Output the (x, y) coordinate of the center of the cell containing the given text.  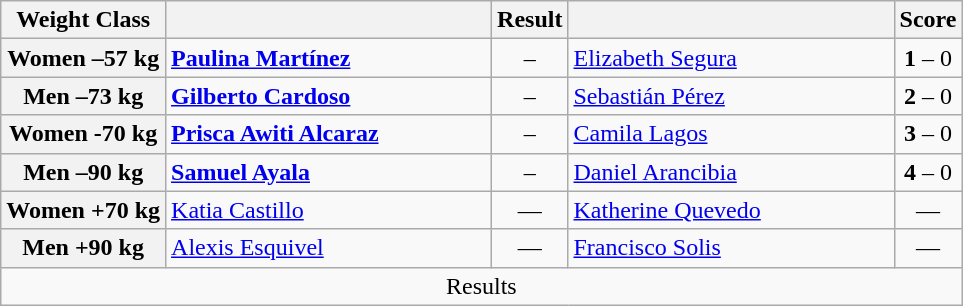
Results (482, 286)
Sebastián Pérez (731, 96)
Weight Class (84, 20)
Camila Lagos (731, 134)
4 – 0 (928, 172)
Paulina Martínez (329, 58)
Daniel Arancibia (731, 172)
Francisco Solis (731, 248)
Score (928, 20)
Gilberto Cardoso (329, 96)
Men +90 kg (84, 248)
Samuel Ayala (329, 172)
Men –73 kg (84, 96)
Alexis Esquivel (329, 248)
Women –57 kg (84, 58)
3 – 0 (928, 134)
Prisca Awiti Alcaraz (329, 134)
Men –90 kg (84, 172)
1 – 0 (928, 58)
Katia Castillo (329, 210)
Women -70 kg (84, 134)
Elizabeth Segura (731, 58)
2 – 0 (928, 96)
Katherine Quevedo (731, 210)
Result (530, 20)
Women +70 kg (84, 210)
